Pinpoint the cell where the given text exists, returning its (x, y) midpoint coordinate. 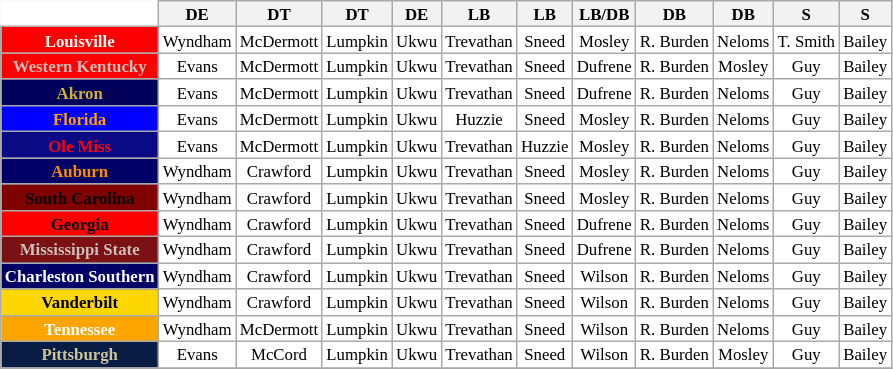
Charleston Southern (80, 276)
Vanderbilt (80, 302)
Western Kentucky (80, 66)
Ole Miss (80, 145)
Mississippi State (80, 250)
Georgia (80, 224)
LB/DB (604, 14)
Auburn (80, 171)
T. Smith (806, 40)
McCord (280, 355)
Florida (80, 119)
Tennessee (80, 328)
Pittsburgh (80, 355)
Akron (80, 93)
Louisville (80, 40)
South Carolina (80, 197)
